Output the (X, Y) coordinate of the center of the cell containing the given text.  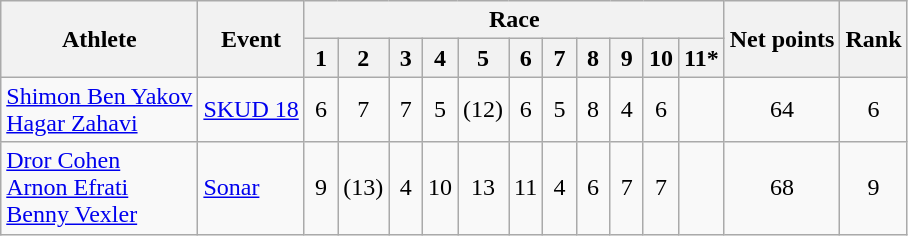
11* (701, 58)
2 (364, 58)
11 (526, 188)
Net points (782, 39)
64 (782, 110)
Race (514, 20)
(13) (364, 188)
13 (484, 188)
68 (782, 188)
Athlete (100, 39)
Dror CohenArnon EfratiBenny Vexler (100, 188)
Rank (874, 39)
Event (251, 39)
1 (321, 58)
(12) (484, 110)
SKUD 18 (251, 110)
3 (406, 58)
Shimon Ben YakovHagar Zahavi (100, 110)
Sonar (251, 188)
